Find where the given text appears and provide that cell's center as [X, Y] coordinate. 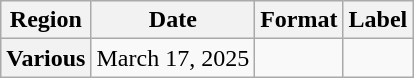
Region [46, 20]
Various [46, 58]
Date [173, 20]
Format [299, 20]
March 17, 2025 [173, 58]
Label [378, 20]
